Find where the given text appears and provide that cell's center as (x, y) coordinate. 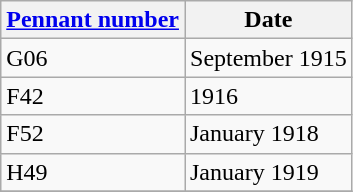
H49 (93, 172)
G06 (93, 58)
September 1915 (268, 58)
January 1918 (268, 134)
Pennant number (93, 20)
F52 (93, 134)
Date (268, 20)
January 1919 (268, 172)
F42 (93, 96)
1916 (268, 96)
